Return the (x, y) coordinate for the center point of the cell that contains the specified text.  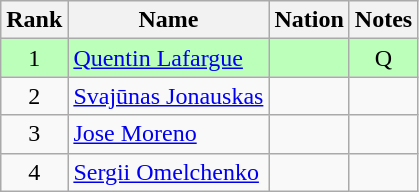
Name (168, 20)
Sergii Omelchenko (168, 172)
2 (34, 96)
Rank (34, 20)
3 (34, 134)
Nation (309, 20)
Jose Moreno (168, 134)
Quentin Lafargue (168, 58)
4 (34, 172)
Q (383, 58)
Svajūnas Jonauskas (168, 96)
Notes (383, 20)
1 (34, 58)
